Return the [x, y] coordinate for the center point of the cell that contains the specified text.  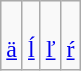
ľ [50, 36]
ŕ [70, 36]
ĺ [31, 36]
ä [12, 36]
